Pinpoint the cell where the given text exists, returning its (X, Y) midpoint coordinate. 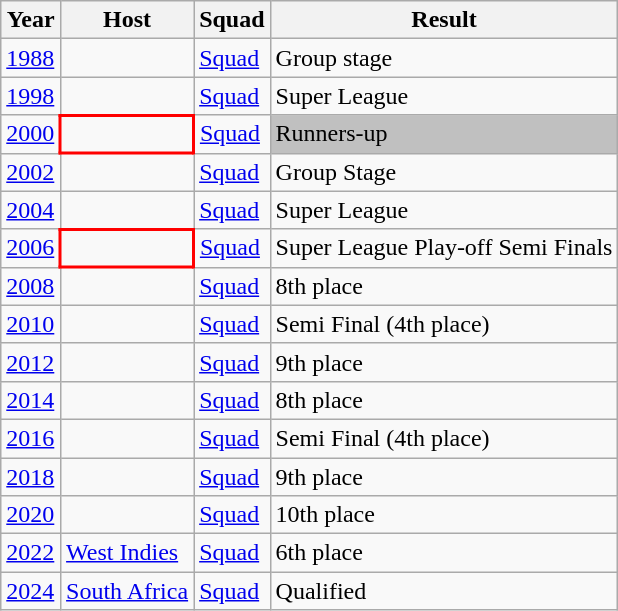
Group Stage (444, 172)
2004 (31, 210)
10th place (444, 515)
2010 (31, 324)
1998 (31, 96)
South Africa (128, 591)
1988 (31, 58)
2016 (31, 438)
Super League Play-off Semi Finals (444, 248)
2020 (31, 515)
2024 (31, 591)
2012 (31, 362)
2014 (31, 400)
2018 (31, 477)
West Indies (128, 553)
2008 (31, 286)
2000 (31, 134)
Host (128, 20)
Result (444, 20)
Runners-up (444, 134)
2022 (31, 553)
6th place (444, 553)
2006 (31, 248)
Year (31, 20)
Qualified (444, 591)
Group stage (444, 58)
2002 (31, 172)
